Locate the cell with the specified text and output its [X, Y] center coordinate. 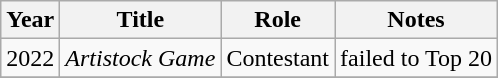
failed to Top 20 [416, 58]
Title [140, 20]
Role [278, 20]
2022 [30, 58]
Year [30, 20]
Contestant [278, 58]
Artistock Game [140, 58]
Notes [416, 20]
